From the cell containing the given text, extract its center point as (x, y) coordinate. 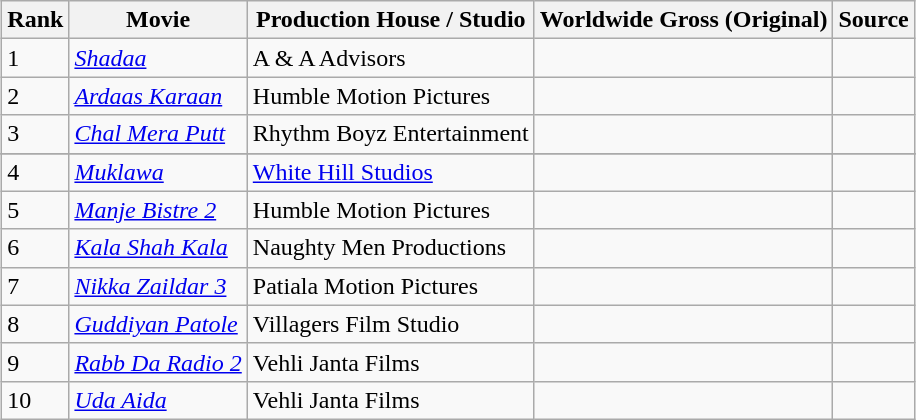
Rabb Da Radio 2 (158, 362)
Ardaas Karaan (158, 96)
4 (36, 172)
White Hill Studios (390, 172)
Production House / Studio (390, 20)
7 (36, 286)
Source (874, 20)
5 (36, 210)
Muklawa (158, 172)
Manje Bistre 2 (158, 210)
9 (36, 362)
2 (36, 96)
Kala Shah Kala (158, 248)
Chal Mera Putt (158, 134)
Shadaa (158, 58)
Nikka Zaildar 3 (158, 286)
A & A Advisors (390, 58)
1 (36, 58)
Villagers Film Studio (390, 324)
3 (36, 134)
Rhythm Boyz Entertainment (390, 134)
10 (36, 400)
Uda Aida (158, 400)
Rank (36, 20)
6 (36, 248)
Naughty Men Productions (390, 248)
Patiala Motion Pictures (390, 286)
Movie (158, 20)
8 (36, 324)
Guddiyan Patole (158, 324)
Worldwide Gross (Original) (684, 20)
